Identify which cell holds the provided text, then report its (X, Y) central coordinate. 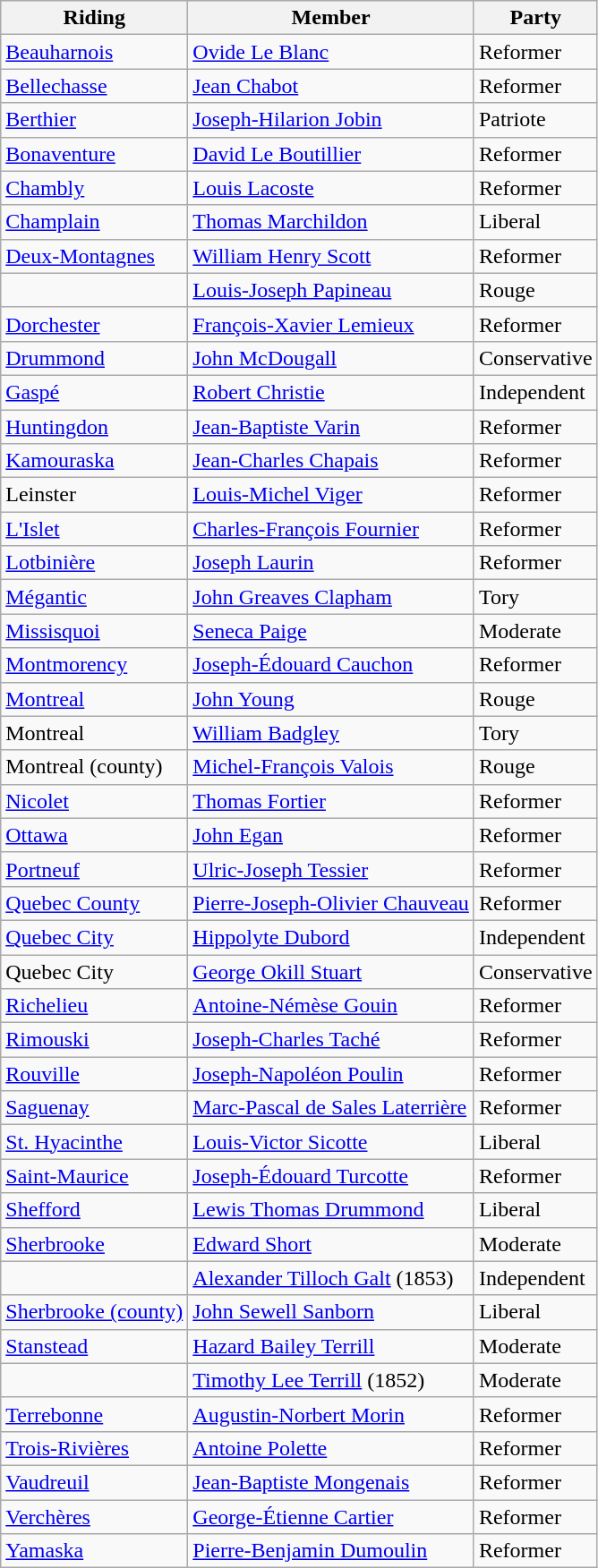
John Greaves Clapham (331, 597)
Joseph-Hilarion Jobin (331, 120)
Alexander Tilloch Galt (1853) (331, 1278)
Hippolyte Dubord (331, 937)
Thomas Fortier (331, 801)
William Badgley (331, 733)
Joseph-Édouard Cauchon (331, 665)
Timothy Lee Terrill (1852) (331, 1380)
Joseph-Napoléon Poulin (331, 1074)
Bonaventure (95, 154)
Montreal (county) (95, 767)
Sherbrooke (county) (95, 1312)
Marc-Pascal de Sales Laterrière (331, 1108)
Louis-Michel Viger (331, 495)
Antoine Polette (331, 1448)
François-Xavier Lemieux (331, 324)
John Young (331, 699)
Augustin-Norbert Morin (331, 1414)
Gaspé (95, 392)
Saguenay (95, 1108)
Ulric-Joseph Tessier (331, 869)
George Okill Stuart (331, 971)
Nicolet (95, 801)
John Egan (331, 835)
Riding (95, 18)
Rimouski (95, 1040)
David Le Boutillier (331, 154)
Montmorency (95, 665)
Berthier (95, 120)
Jean-Baptiste Mongenais (331, 1482)
Edward Short (331, 1244)
Ovide Le Blanc (331, 52)
Michel-François Valois (331, 767)
Joseph-Édouard Turcotte (331, 1176)
Antoine-Némèse Gouin (331, 1006)
Stanstead (95, 1346)
Portneuf (95, 869)
Saint-Maurice (95, 1176)
Champlain (95, 222)
L'Islet (95, 529)
Patriote (535, 120)
Lotbinière (95, 563)
Jean-Charles Chapais (331, 461)
Party (535, 18)
Shefford (95, 1210)
Mégantic (95, 597)
Thomas Marchildon (331, 222)
Louis-Victor Sicotte (331, 1142)
Trois-Rivières (95, 1448)
Pierre-Benjamin Dumoulin (331, 1551)
Vaudreuil (95, 1482)
Dorchester (95, 324)
Yamaska (95, 1551)
Beauharnois (95, 52)
John McDougall (331, 358)
Huntingdon (95, 427)
John Sewell Sanborn (331, 1312)
Charles-François Fournier (331, 529)
Kamouraska (95, 461)
Sherbrooke (95, 1244)
Joseph Laurin (331, 563)
Richelieu (95, 1006)
Drummond (95, 358)
Chambly (95, 188)
Louis Lacoste (331, 188)
Bellechasse (95, 86)
Verchères (95, 1517)
Missisquoi (95, 631)
Quebec County (95, 903)
Louis-Joseph Papineau (331, 290)
Leinster (95, 495)
Seneca Paige (331, 631)
Member (331, 18)
Rouville (95, 1074)
Terrebonne (95, 1414)
Hazard Bailey Terrill (331, 1346)
George-Étienne Cartier (331, 1517)
Pierre-Joseph-Olivier Chauveau (331, 903)
Jean-Baptiste Varin (331, 427)
William Henry Scott (331, 256)
Deux-Montagnes (95, 256)
St. Hyacinthe (95, 1142)
Ottawa (95, 835)
Lewis Thomas Drummond (331, 1210)
Robert Christie (331, 392)
Jean Chabot (331, 86)
Joseph-Charles Taché (331, 1040)
